Return the (X, Y) coordinate for the center point of the cell that contains the specified text.  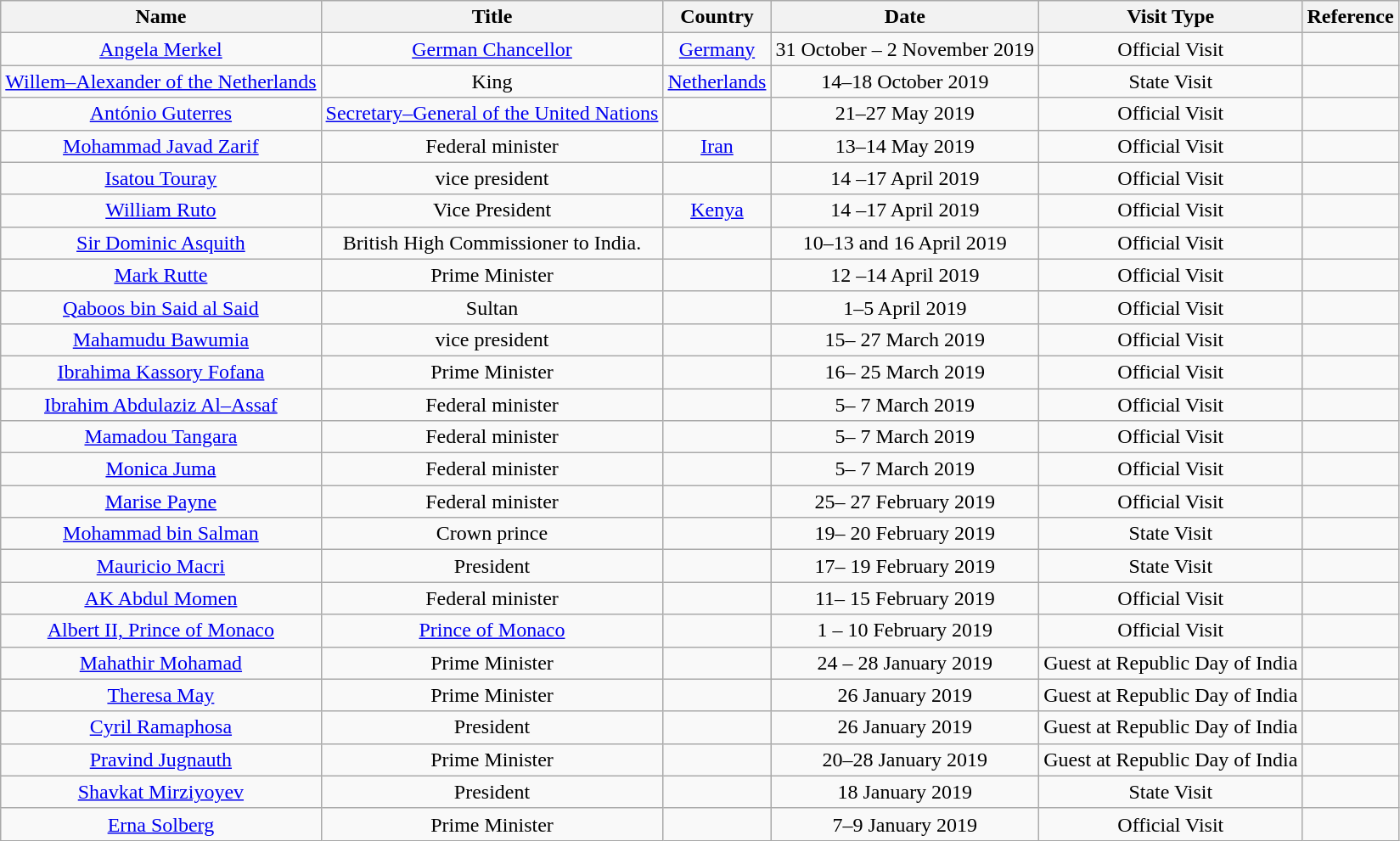
Prince of Monaco (492, 631)
Isatou Touray (161, 178)
1–5 April 2019 (905, 307)
Mamadou Tangara (161, 437)
Date (905, 17)
16– 25 March 2019 (905, 372)
Secretary–General of the United Nations (492, 114)
Reference (1350, 17)
Crown prince (492, 534)
13–14 May 2019 (905, 146)
Marise Payne (161, 502)
7–9 January 2019 (905, 824)
Mahathir Mohamad (161, 663)
11– 15 February 2019 (905, 598)
Kenya (717, 210)
Mark Rutte (161, 275)
18 January 2019 (905, 792)
Visit Type (1171, 17)
Country (717, 17)
British High Commissioner to India. (492, 243)
20–28 January 2019 (905, 760)
14–18 October 2019 (905, 81)
1 – 10 February 2019 (905, 631)
Shavkat Mirziyoyev (161, 792)
Sir Dominic Asquith (161, 243)
Mohammad Javad Zarif (161, 146)
Sultan (492, 307)
Title (492, 17)
15– 27 March 2019 (905, 339)
Mauricio Macri (161, 566)
King (492, 81)
19– 20 February 2019 (905, 534)
Vice President (492, 210)
Erna Solberg (161, 824)
Name (161, 17)
12 –14 April 2019 (905, 275)
21–27 May 2019 (905, 114)
Angela Merkel (161, 49)
Theresa May (161, 695)
German Chancellor (492, 49)
Cyril Ramaphosa (161, 727)
Mohammad bin Salman (161, 534)
Iran (717, 146)
Qaboos bin Said al Said (161, 307)
Willem–Alexander of the Netherlands (161, 81)
Monica Juma (161, 469)
17– 19 February 2019 (905, 566)
António Guterres (161, 114)
24 – 28 January 2019 (905, 663)
Mahamudu Bawumia (161, 339)
25– 27 February 2019 (905, 502)
Pravind Jugnauth (161, 760)
10–13 and 16 April 2019 (905, 243)
William Ruto (161, 210)
Albert II, Prince of Monaco (161, 631)
Germany (717, 49)
AK Abdul Momen (161, 598)
Ibrahim Abdulaziz Al–Assaf (161, 405)
Ibrahima Kassory Fofana (161, 372)
31 October – 2 November 2019 (905, 49)
Netherlands (717, 81)
